Locate the cell with the specified text and output its [X, Y] center coordinate. 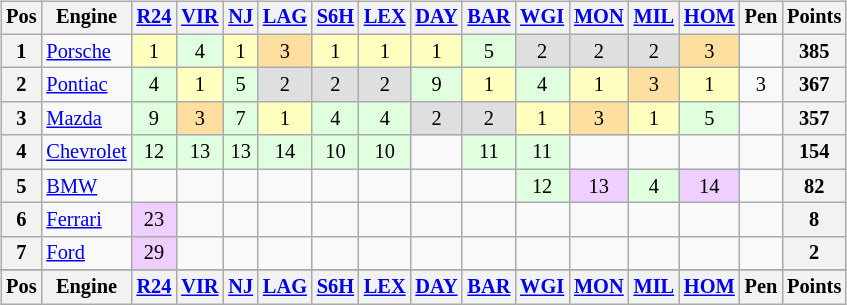
154 [814, 152]
6 [21, 220]
Porsche [86, 51]
357 [814, 119]
23 [154, 220]
Ford [86, 253]
Ferrari [86, 220]
82 [814, 186]
367 [814, 85]
Pontiac [86, 85]
Chevrolet [86, 152]
385 [814, 51]
BMW [86, 186]
Mazda [86, 119]
29 [154, 253]
8 [814, 220]
